Identify which cell holds the provided text, then report its (X, Y) central coordinate. 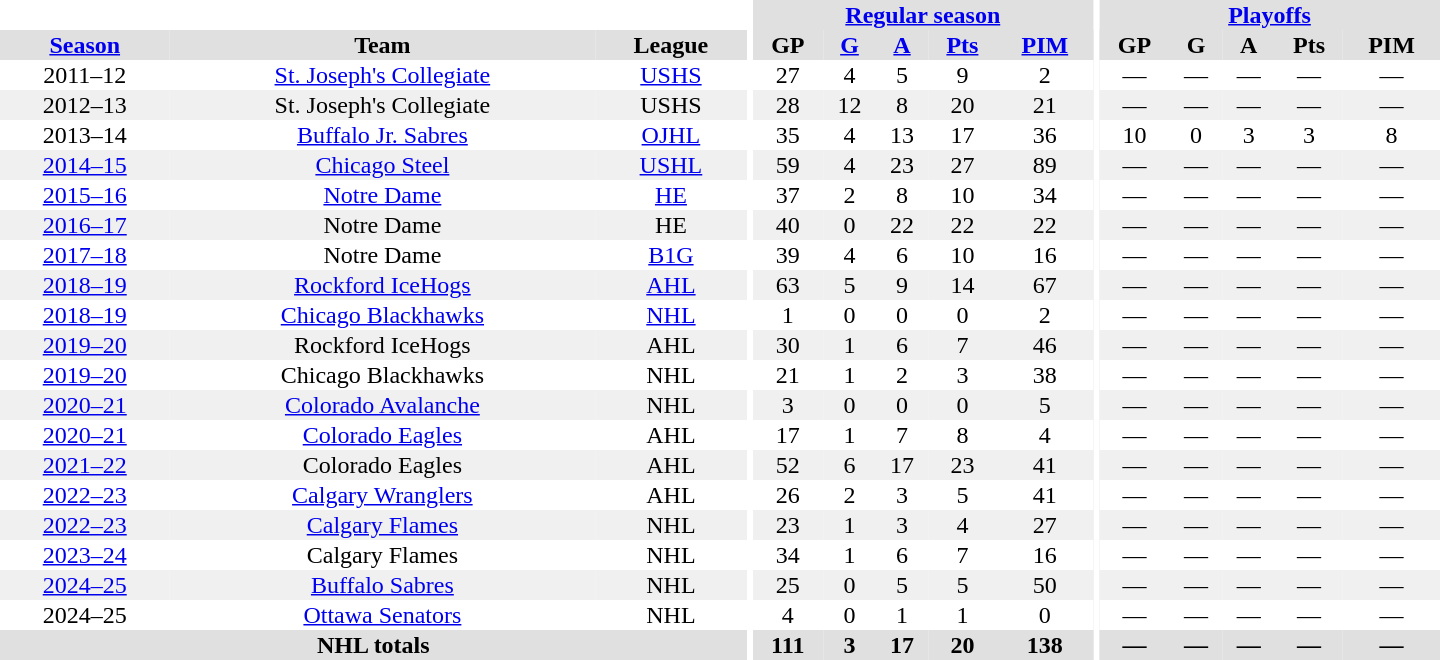
35 (788, 135)
Buffalo Sabres (382, 585)
38 (1044, 375)
2013–14 (84, 135)
2021–22 (84, 465)
39 (788, 255)
Chicago Steel (382, 165)
Team (382, 45)
League (670, 45)
Calgary Wranglers (382, 495)
Season (84, 45)
2016–17 (84, 225)
14 (962, 285)
63 (788, 285)
OJHL (670, 135)
89 (1044, 165)
52 (788, 465)
30 (788, 345)
Buffalo Jr. Sabres (382, 135)
2023–24 (84, 555)
28 (788, 105)
Ottawa Senators (382, 615)
2012–13 (84, 105)
NHL totals (374, 645)
Regular season (922, 15)
B1G (670, 255)
46 (1044, 345)
25 (788, 585)
2015–16 (84, 195)
67 (1044, 285)
2014–15 (84, 165)
50 (1044, 585)
Playoffs (1270, 15)
138 (1044, 645)
26 (788, 495)
36 (1044, 135)
40 (788, 225)
Colorado Avalanche (382, 405)
37 (788, 195)
13 (902, 135)
USHL (670, 165)
2017–18 (84, 255)
12 (850, 105)
59 (788, 165)
2011–12 (84, 75)
111 (788, 645)
